Capture the cell that displays the provided text and extract its [X, Y] central coordinate. 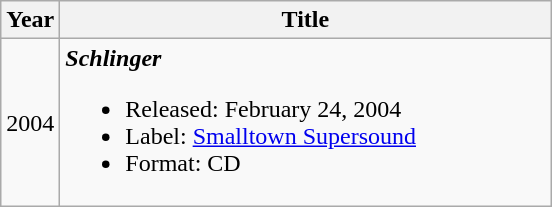
Title [306, 20]
Year [30, 20]
2004 [30, 122]
SchlingerReleased: February 24, 2004Label: Smalltown Supersound Format: CD [306, 122]
